Find where the given text appears and provide that cell's center as [X, Y] coordinate. 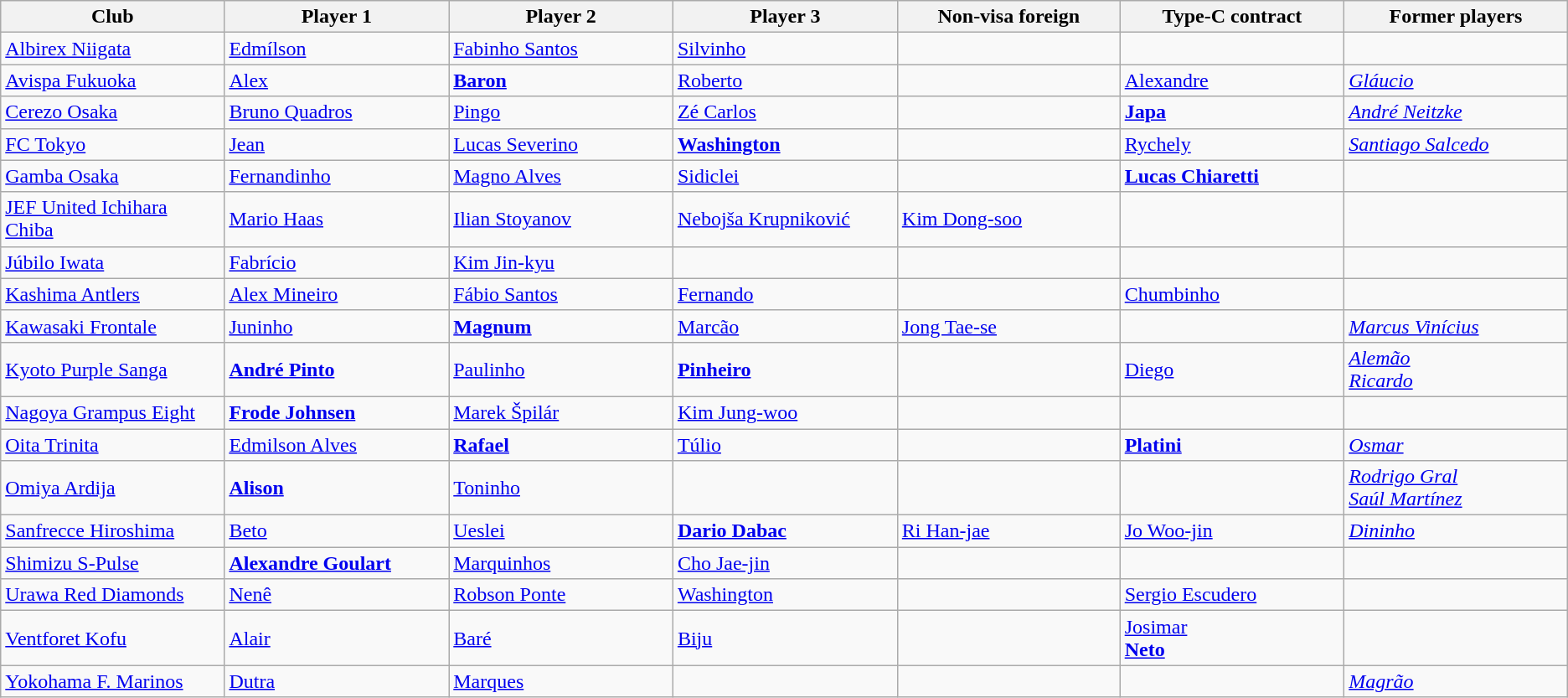
Beto [337, 531]
Alair [337, 639]
Baré [561, 639]
Júbilo Iwata [112, 262]
Marek Špilár [561, 412]
Josimar Neto [1232, 639]
Rodrigo Gral Saúl Martínez [1456, 488]
Player 2 [561, 17]
Marquinhos [561, 563]
Zé Carlos [785, 112]
Platini [1232, 445]
Fabinho Santos [561, 49]
Nebojša Krupniković [785, 220]
Fábio Santos [561, 294]
Kim Jin-kyu [561, 262]
Club [112, 17]
Osmar [1456, 445]
Silvinho [785, 49]
Alexandre Goulart [337, 563]
Túlio [785, 445]
Non-visa foreign [1008, 17]
Cho Jae-jin [785, 563]
André Neitzke [1456, 112]
Kawasaki Frontale [112, 326]
Jean [337, 144]
Gamba Osaka [112, 176]
Paulinho [561, 369]
Marques [561, 681]
FC Tokyo [112, 144]
Kyoto Purple Sanga [112, 369]
Edmílson [337, 49]
Pingo [561, 112]
André Pinto [337, 369]
Magrão [1456, 681]
Ventforet Kofu [112, 639]
Fabrício [337, 262]
Lucas Severino [561, 144]
Sergio Escudero [1232, 595]
Pinheiro [785, 369]
Fernandinho [337, 176]
Japa [1232, 112]
Yokohama F. Marinos [112, 681]
Lucas Chiaretti [1232, 176]
Omiya Ardija [112, 488]
Alex [337, 80]
Player 1 [337, 17]
Dario Dabac [785, 531]
Juninho [337, 326]
Ilian Stoyanov [561, 220]
Alemão Ricardo [1456, 369]
Robson Ponte [561, 595]
Rafael [561, 445]
Nenê [337, 595]
Dininho [1456, 531]
Jo Woo-jin [1232, 531]
Shimizu S-Pulse [112, 563]
Player 3 [785, 17]
Alison [337, 488]
Frode Johnsen [337, 412]
Ueslei [561, 531]
Ri Han-jae [1008, 531]
Magnum [561, 326]
Fernando [785, 294]
Oita Trinita [112, 445]
Sanfrecce Hiroshima [112, 531]
Cerezo Osaka [112, 112]
Jong Tae-se [1008, 326]
Bruno Quadros [337, 112]
Roberto [785, 80]
Marcão [785, 326]
Mario Haas [337, 220]
Dutra [337, 681]
Former players [1456, 17]
Avispa Fukuoka [112, 80]
Kim Jung-woo [785, 412]
Santiago Salcedo [1456, 144]
Chumbinho [1232, 294]
Urawa Red Diamonds [112, 595]
Marcus Vinícius [1456, 326]
Type-C contract [1232, 17]
JEF United Ichihara Chiba [112, 220]
Baron [561, 80]
Toninho [561, 488]
Kashima Antlers [112, 294]
Nagoya Grampus Eight [112, 412]
Diego [1232, 369]
Gláucio [1456, 80]
Edmilson Alves [337, 445]
Alexandre [1232, 80]
Albirex Niigata [112, 49]
Alex Mineiro [337, 294]
Biju [785, 639]
Rychely [1232, 144]
Magno Alves [561, 176]
Sidiclei [785, 176]
Kim Dong-soo [1008, 220]
